Output the [x, y] coordinate of the center of the cell containing the given text.  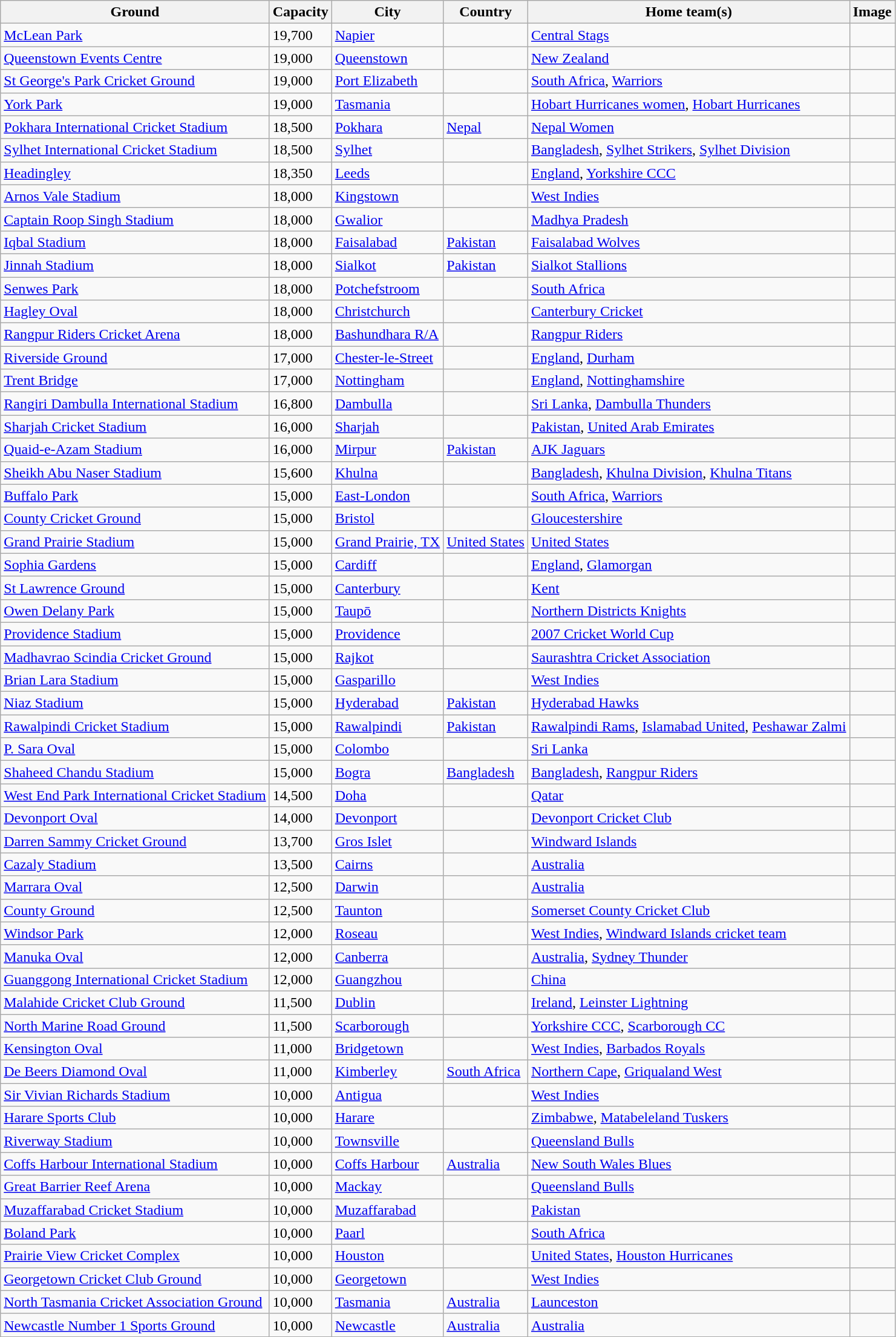
Nepal Women [688, 127]
Nepal [486, 127]
Dublin [387, 1002]
Arnos Vale Stadium [135, 196]
Gros Islet [387, 841]
Somerset County Cricket Club [688, 910]
Sylhet International Cricket Stadium [135, 150]
Madhya Pradesh [688, 219]
Kingstown [387, 196]
Qatar [688, 795]
Rawalpindi Cricket Stadium [135, 726]
Grand Prairie, TX [387, 542]
England, Nottinghamshire [688, 381]
Grand Prairie Stadium [135, 542]
Queenstown [387, 58]
Taupō [387, 611]
Senwes Park [135, 289]
Potchefstroom [387, 289]
Roseau [387, 933]
Newcastle Number 1 Sports Ground [135, 1325]
Windsor Park [135, 933]
Pokhara [387, 127]
New South Wales Blues [688, 1164]
Chester-le-Street [387, 358]
Canterbury Cricket [688, 312]
Hyderabad [387, 703]
Australia, Sydney Thunder [688, 956]
Scarborough [387, 1026]
13,500 [300, 864]
Providence Stadium [135, 634]
Niaz Stadium [135, 703]
Khulna [387, 473]
Bangladesh [486, 772]
Gwalior [387, 219]
Paarl [387, 1233]
Malahide Cricket Club Ground [135, 1002]
AJK Jaguars [688, 450]
Cazaly Stadium [135, 864]
Mirpur [387, 450]
Sri Lanka, Dambulla Thunders [688, 404]
Bridgetown [387, 1049]
Northern Cape, Griqualand West [688, 1072]
Country [486, 12]
North Tasmania Cricket Association Ground [135, 1302]
Pakistan, United Arab Emirates [688, 427]
Doha [387, 795]
Prairie View Cricket Complex [135, 1256]
Cardiff [387, 565]
Canterbury [387, 588]
Pokhara International Cricket Stadium [135, 127]
Central Stags [688, 35]
Rangpur Riders Cricket Arena [135, 335]
City [387, 12]
Brian Lara Stadium [135, 680]
Kimberley [387, 1072]
Darren Sammy Cricket Ground [135, 841]
Bangladesh, Khulna Division, Khulna Titans [688, 473]
Ireland, Leinster Lightning [688, 1002]
Muzaffarabad Cricket Stadium [135, 1210]
Owen Delany Park [135, 611]
14,000 [300, 818]
Hobart Hurricanes women, Hobart Hurricanes [688, 104]
Napier [387, 35]
Buffalo Park [135, 496]
Queenstown Events Centre [135, 58]
Shaheed Chandu Stadium [135, 772]
Sharjah [387, 427]
Sialkot Stallions [688, 265]
Zimbabwe, Matabeleland Tuskers [688, 1118]
McLean Park [135, 35]
Muzaffarabad [387, 1210]
Riverside Ground [135, 358]
North Marine Road Ground [135, 1026]
Sophia Gardens [135, 565]
Trent Bridge [135, 381]
England, Glamorgan [688, 565]
15,600 [300, 473]
Bashundhara R/A [387, 335]
Great Barrier Reef Arena [135, 1187]
18,350 [300, 173]
St George's Park Cricket Ground [135, 81]
Sharjah Cricket Stadium [135, 427]
United States, Houston Hurricanes [688, 1256]
Yorkshire CCC, Scarborough CC [688, 1026]
East-London [387, 496]
Sylhet [387, 150]
P. Sara Oval [135, 749]
Hyderabad Hawks [688, 703]
Antigua [387, 1095]
West Indies, Barbados Royals [688, 1049]
Quaid-e-Azam Stadium [135, 450]
Devonport Cricket Club [688, 818]
Bristol [387, 519]
Saurashtra Cricket Association [688, 657]
Gasparillo [387, 680]
Ground [135, 12]
Faisalabad [387, 242]
Madhavrao Scindia Cricket Ground [135, 657]
Darwin [387, 887]
Windward Islands [688, 841]
16,800 [300, 404]
Marrara Oval [135, 887]
Rangpur Riders [688, 335]
Guanggong International Cricket Stadium [135, 979]
Rangiri Dambulla International Stadium [135, 404]
Georgetown [387, 1279]
Townsville [387, 1141]
Port Elizabeth [387, 81]
Houston [387, 1256]
St Lawrence Ground [135, 588]
Bangladesh, Sylhet Strikers, Sylhet Division [688, 150]
Rawalpindi Rams, Islamabad United, Peshawar Zalmi [688, 726]
China [688, 979]
Harare [387, 1118]
Taunton [387, 910]
Bogra [387, 772]
Manuka Oval [135, 956]
Christchurch [387, 312]
Harare Sports Club [135, 1118]
Riverway Stadium [135, 1141]
Mackay [387, 1187]
Canberra [387, 956]
Colombo [387, 749]
West Indies, Windward Islands cricket team [688, 933]
England, Yorkshire CCC [688, 173]
Rawalpindi [387, 726]
14,500 [300, 795]
County Cricket Ground [135, 519]
Home team(s) [688, 12]
Cairns [387, 864]
Sheikh Abu Naser Stadium [135, 473]
Captain Roop Singh Stadium [135, 219]
New Zealand [688, 58]
Launceston [688, 1302]
19,700 [300, 35]
Faisalabad Wolves [688, 242]
Jinnah Stadium [135, 265]
Coffs Harbour International Stadium [135, 1164]
Capacity [300, 12]
England, Durham [688, 358]
Georgetown Cricket Club Ground [135, 1279]
Boland Park [135, 1233]
Kent [688, 588]
Sir Vivian Richards Stadium [135, 1095]
Dambulla [387, 404]
Bangladesh, Rangpur Riders [688, 772]
Hagley Oval [135, 312]
York Park [135, 104]
Devonport [387, 818]
County Ground [135, 910]
Providence [387, 634]
Sialkot [387, 265]
Iqbal Stadium [135, 242]
Guangzhou [387, 979]
Newcastle [387, 1325]
Headingley [135, 173]
Kensington Oval [135, 1049]
2007 Cricket World Cup [688, 634]
De Beers Diamond Oval [135, 1072]
Image [872, 12]
West End Park International Cricket Stadium [135, 795]
Coffs Harbour [387, 1164]
Sri Lanka [688, 749]
Rajkot [387, 657]
Leeds [387, 173]
Nottingham [387, 381]
Devonport Oval [135, 818]
13,700 [300, 841]
Gloucestershire [688, 519]
Northern Districts Knights [688, 611]
